Output the (x, y) coordinate of the center of the cell containing the given text.  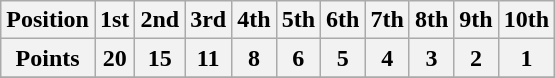
4th (254, 20)
1st (114, 20)
10th (526, 20)
9th (476, 20)
5 (343, 58)
2nd (160, 20)
8 (254, 58)
6th (343, 20)
11 (208, 58)
5th (298, 20)
Points (48, 58)
3rd (208, 20)
1 (526, 58)
Position (48, 20)
6 (298, 58)
7th (387, 20)
2 (476, 58)
8th (431, 20)
20 (114, 58)
3 (431, 58)
15 (160, 58)
4 (387, 58)
